Determine the [X, Y] coordinate at the center of the cell enclosing the given text.  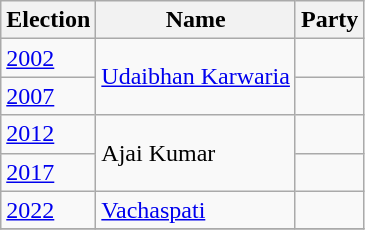
Udaibhan Karwaria [196, 77]
2007 [48, 96]
Name [196, 20]
2022 [48, 210]
Party [329, 20]
Vachaspati [196, 210]
2017 [48, 172]
2012 [48, 134]
Ajai Kumar [196, 153]
Election [48, 20]
2002 [48, 58]
